Return [x, y] of the center of cell containing provided text 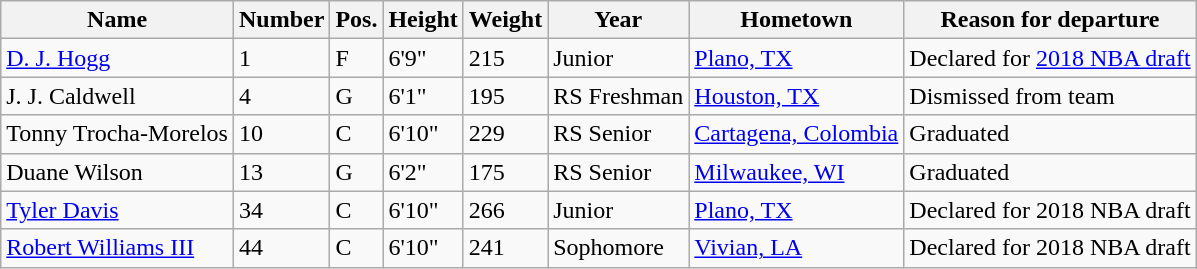
Year [618, 20]
Houston, TX [796, 96]
Milwaukee, WI [796, 172]
Robert Williams III [118, 248]
13 [281, 172]
Height [423, 20]
Weight [505, 20]
Dismissed from team [1050, 96]
Tyler Davis [118, 210]
Number [281, 20]
6'2" [423, 172]
J. J. Caldwell [118, 96]
F [356, 58]
266 [505, 210]
RS Freshman [618, 96]
Cartagena, Colombia [796, 134]
Hometown [796, 20]
241 [505, 248]
10 [281, 134]
175 [505, 172]
D. J. Hogg [118, 58]
6'1" [423, 96]
229 [505, 134]
Reason for departure [1050, 20]
Duane Wilson [118, 172]
Sophomore [618, 248]
Tonny Trocha-Morelos [118, 134]
4 [281, 96]
215 [505, 58]
6'9" [423, 58]
34 [281, 210]
Name [118, 20]
195 [505, 96]
1 [281, 58]
44 [281, 248]
Vivian, LA [796, 248]
Pos. [356, 20]
